Return [X, Y] of the center of cell containing provided text 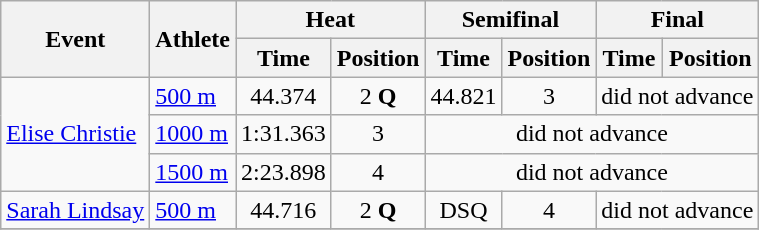
Elise Christie [76, 134]
1000 m [193, 134]
Semifinal [510, 20]
Event [76, 39]
44.374 [284, 96]
44.716 [284, 210]
Sarah Lindsay [76, 210]
Final [678, 20]
1:31.363 [284, 134]
DSQ [464, 210]
44.821 [464, 96]
Heat [330, 20]
2:23.898 [284, 172]
Athlete [193, 39]
1500 m [193, 172]
